Pinpoint the cell where the given text exists, returning its (x, y) midpoint coordinate. 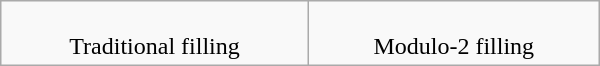
Modulo-2 filling (454, 34)
Traditional filling (155, 34)
